Identify which cell holds the provided text, then report its (x, y) central coordinate. 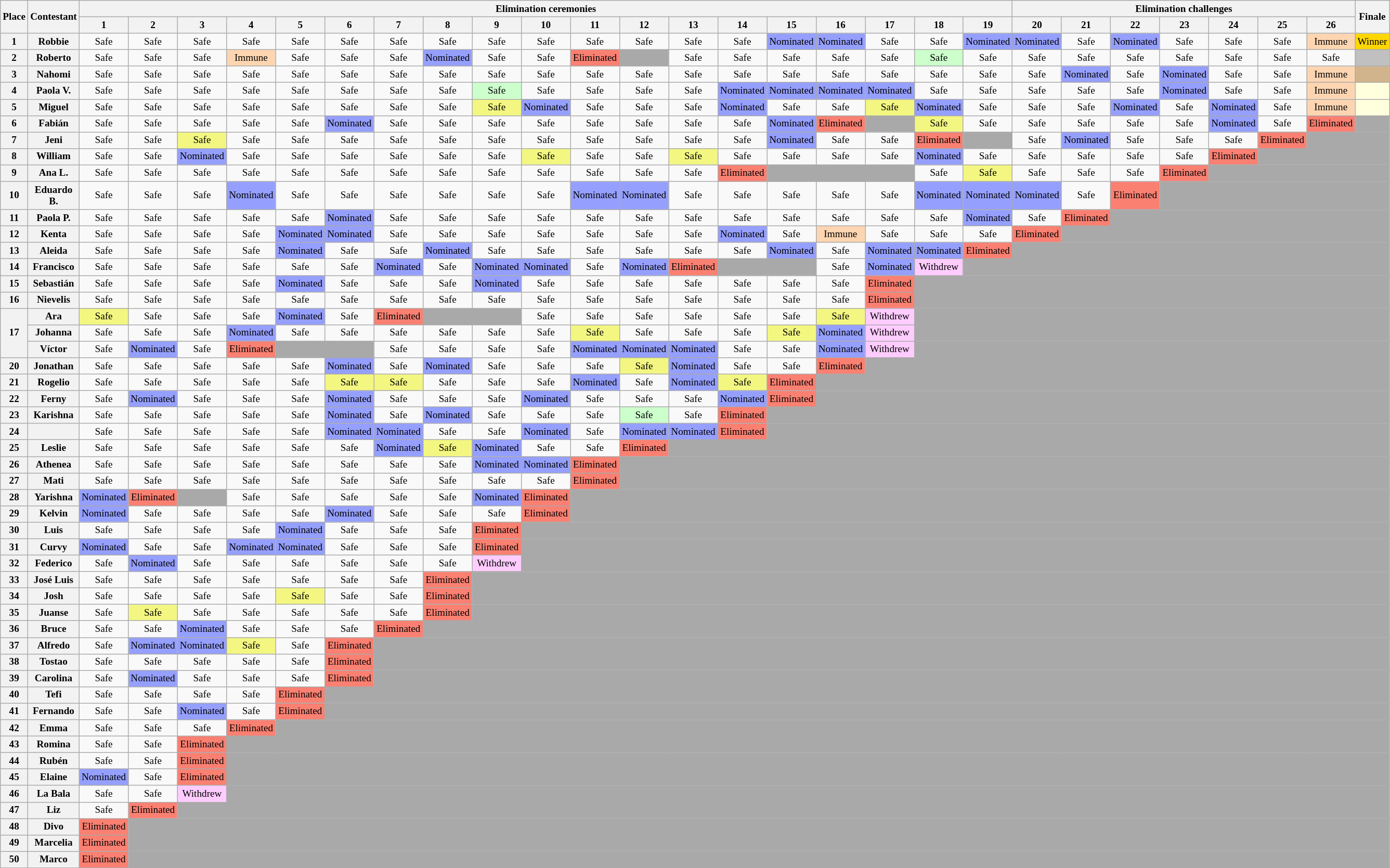
Roberto (54, 58)
Jonathan (54, 366)
45 (15, 778)
29 (15, 514)
Carolina (54, 679)
Tostao (54, 662)
Miguel (54, 107)
35 (15, 613)
43 (15, 744)
Ara (54, 317)
Romina (54, 744)
Johanna (54, 333)
Rogelio (54, 382)
39 (15, 679)
Elimination challenges (1184, 9)
Yarishna (54, 498)
34 (15, 596)
31 (15, 547)
Víctor (54, 349)
Winner (1372, 42)
44 (15, 761)
Paola V. (54, 91)
Tefi (54, 695)
Marcelia (54, 843)
Emma (54, 728)
Fabián (54, 124)
Place (15, 17)
William (54, 157)
28 (15, 498)
Divo (54, 826)
Josh (54, 596)
Sebastián (54, 283)
Luis (54, 530)
Fernando (54, 711)
32 (15, 563)
Kenta (54, 234)
Finale (1372, 17)
Nahomi (54, 74)
40 (15, 695)
48 (15, 826)
Ferny (54, 399)
Elaine (54, 778)
Leslie (54, 448)
Federico (54, 563)
Paola P. (54, 218)
37 (15, 645)
Athenea (54, 464)
38 (15, 662)
36 (15, 629)
Curvy (54, 547)
Robbie (54, 42)
Ana L. (54, 173)
Jeni (54, 140)
49 (15, 843)
Bruce (54, 629)
Francisco (54, 267)
Alfredo (54, 645)
Kelvin (54, 514)
33 (15, 580)
Juanse (54, 613)
18 (939, 25)
Mati (54, 481)
41 (15, 711)
Aleida (54, 251)
Liz (54, 810)
Marco (54, 860)
30 (15, 530)
42 (15, 728)
Karishna (54, 415)
Rubén (54, 761)
Contestant (54, 17)
Eduardo B. (54, 196)
19 (988, 25)
50 (15, 860)
46 (15, 794)
27 (15, 481)
José Luis (54, 580)
La Bala (54, 794)
Nievelis (54, 300)
47 (15, 810)
Elimination ceremonies (546, 9)
